Search for the cell housing the specified text and yield its [x, y] center coordinate. 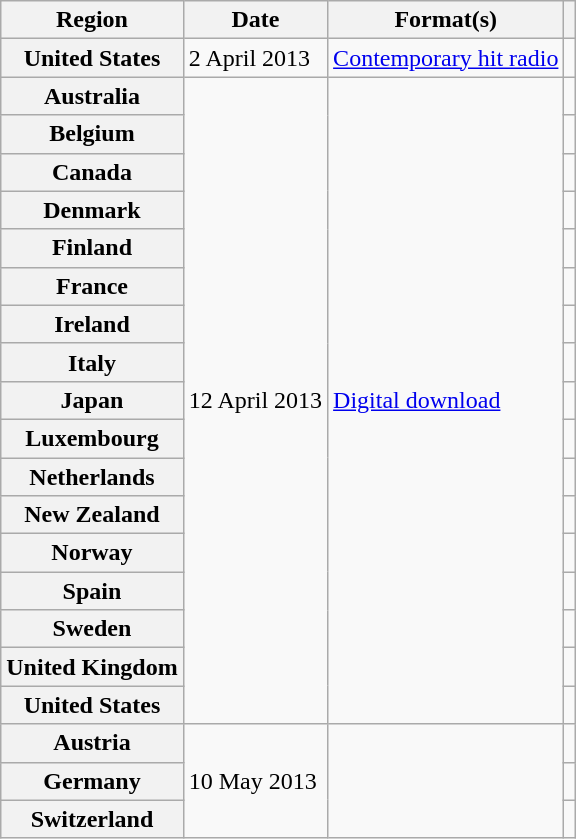
Canada [92, 172]
Luxembourg [92, 438]
12 April 2013 [255, 400]
Australia [92, 96]
Switzerland [92, 819]
Netherlands [92, 477]
Italy [92, 362]
Contemporary hit radio [446, 58]
2 April 2013 [255, 58]
Digital download [446, 400]
Format(s) [446, 20]
Belgium [92, 134]
Japan [92, 400]
New Zealand [92, 515]
Region [92, 20]
10 May 2013 [255, 781]
United Kingdom [92, 667]
Norway [92, 553]
Sweden [92, 629]
Austria [92, 743]
France [92, 286]
Date [255, 20]
Ireland [92, 324]
Germany [92, 781]
Denmark [92, 210]
Spain [92, 591]
Finland [92, 248]
